From the cell containing the given text, extract its center point as [X, Y] coordinate. 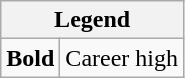
Career high [122, 58]
Bold [30, 58]
Legend [92, 20]
